Scan for the cell matching the given text and deliver its [X, Y] coordinate at center. 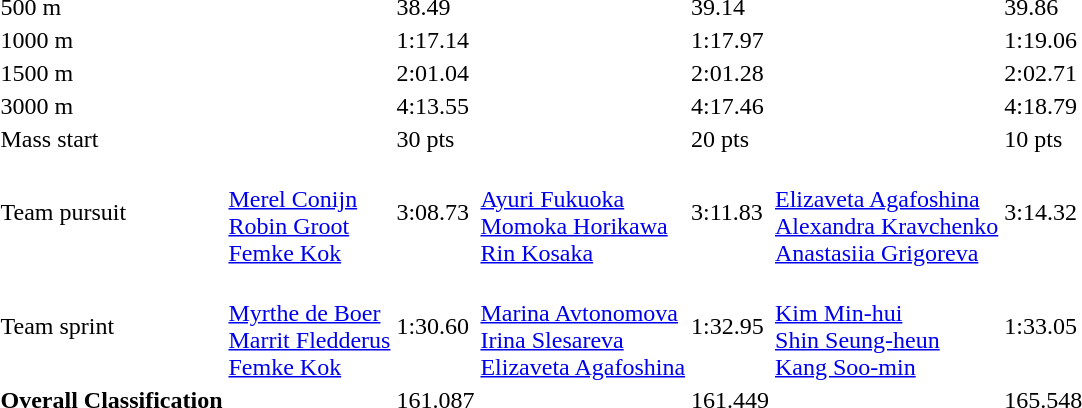
Ayuri FukuokaMomoka HorikawaRin Kosaka [583, 212]
1:32.95 [730, 326]
1:17.14 [436, 40]
20 pts [730, 139]
1:17.97 [730, 40]
Marina AvtonomovaIrina SlesarevaElizaveta Agafoshina [583, 326]
2:01.28 [730, 73]
Kim Min-huiShin Seung-heunKang Soo-min [887, 326]
3:11.83 [730, 212]
2:01.04 [436, 73]
Merel ConijnRobin GrootFemke Kok [310, 212]
4:17.46 [730, 106]
3:08.73 [436, 212]
1:30.60 [436, 326]
4:13.55 [436, 106]
Elizaveta AgafoshinaAlexandra KravchenkoAnastasiia Grigoreva [887, 212]
Myrthe de BoerMarrit FledderusFemke Kok [310, 326]
30 pts [436, 139]
